For the text-containing cell, return its midpoint in [x, y] coordinate format. 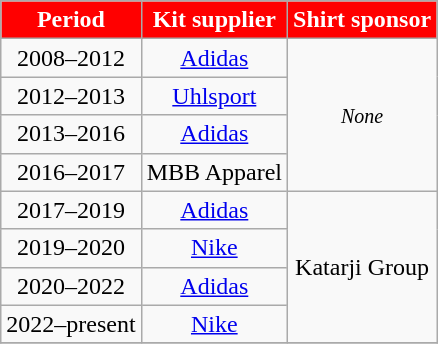
Kit supplier [214, 20]
2022–present [71, 324]
None [362, 115]
2012–2013 [71, 96]
2017–2019 [71, 210]
2019–2020 [71, 248]
Uhlsport [214, 96]
MBB Apparel [214, 172]
2016–2017 [71, 172]
Period [71, 20]
2008–2012 [71, 58]
2020–2022 [71, 286]
Katarji Group [362, 267]
Shirt sponsor [362, 20]
2013–2016 [71, 134]
